Pinpoint the cell where the given text exists, returning its [x, y] midpoint coordinate. 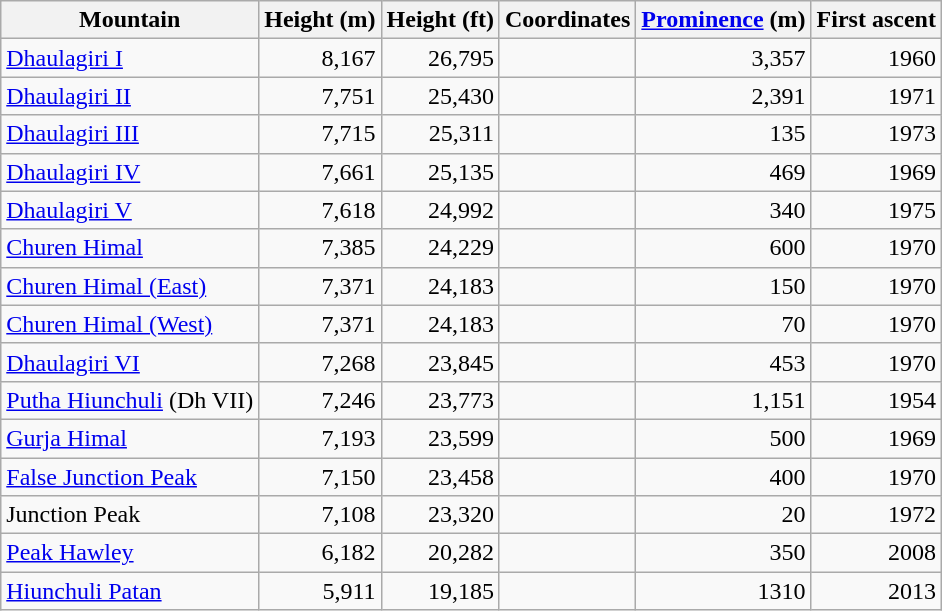
Churen Himal (West) [130, 324]
23,599 [440, 438]
Hiunchuli Patan [130, 591]
Junction Peak [130, 515]
340 [724, 210]
400 [724, 477]
Height (m) [320, 20]
70 [724, 324]
7,385 [320, 248]
25,430 [440, 96]
Churen Himal [130, 248]
7,715 [320, 134]
453 [724, 362]
1,151 [724, 400]
1975 [876, 210]
Dhaulagiri IV [130, 172]
1972 [876, 515]
1954 [876, 400]
1960 [876, 58]
1971 [876, 96]
24,229 [440, 248]
Mountain [130, 20]
8,167 [320, 58]
6,182 [320, 553]
23,773 [440, 400]
23,845 [440, 362]
3,357 [724, 58]
24,992 [440, 210]
Dhaulagiri VI [130, 362]
25,311 [440, 134]
7,618 [320, 210]
7,108 [320, 515]
20,282 [440, 553]
7,246 [320, 400]
2013 [876, 591]
5,911 [320, 591]
500 [724, 438]
7,193 [320, 438]
25,135 [440, 172]
Dhaulagiri II [130, 96]
Dhaulagiri I [130, 58]
23,320 [440, 515]
1310 [724, 591]
First ascent [876, 20]
26,795 [440, 58]
Dhaulagiri III [130, 134]
2008 [876, 553]
7,661 [320, 172]
20 [724, 515]
135 [724, 134]
Dhaulagiri V [130, 210]
1973 [876, 134]
23,458 [440, 477]
Prominence (m) [724, 20]
Coordinates [567, 20]
7,751 [320, 96]
2,391 [724, 96]
7,268 [320, 362]
Gurja Himal [130, 438]
7,150 [320, 477]
False Junction Peak [130, 477]
600 [724, 248]
Height (ft) [440, 20]
469 [724, 172]
350 [724, 553]
Churen Himal (East) [130, 286]
Peak Hawley [130, 553]
150 [724, 286]
Putha Hiunchuli (Dh VII) [130, 400]
19,185 [440, 591]
